Find where the given text appears and provide that cell's center as (x, y) coordinate. 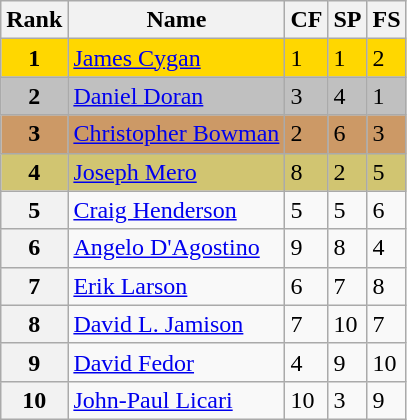
David Fedor (176, 362)
Erik Larson (176, 286)
Joseph Mero (176, 172)
Daniel Doran (176, 96)
Craig Henderson (176, 210)
SP (348, 20)
FS (386, 20)
Rank (34, 20)
John-Paul Licari (176, 400)
James Cygan (176, 58)
Name (176, 20)
Christopher Bowman (176, 134)
David L. Jamison (176, 324)
CF (306, 20)
Angelo D'Agostino (176, 248)
